Find where the given text appears and provide that cell's center as (x, y) coordinate. 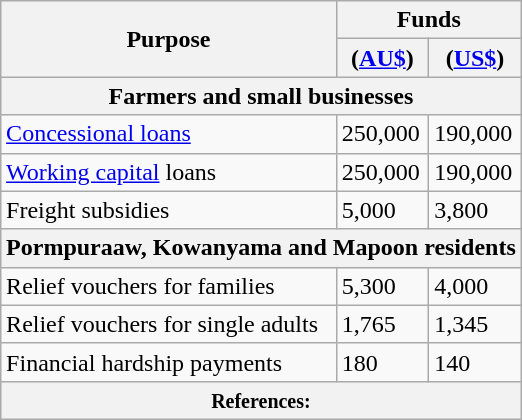
(AU$) (382, 58)
Working capital loans (169, 172)
3,800 (476, 210)
180 (382, 362)
4,000 (476, 286)
1,765 (382, 324)
References: (262, 400)
5,300 (382, 286)
Pormpuraaw, Kowanyama and Mapoon residents (262, 248)
Purpose (169, 39)
Freight subsidies (169, 210)
Concessional loans (169, 134)
1,345 (476, 324)
Relief vouchers for single adults (169, 324)
Funds (428, 20)
Financial hardship payments (169, 362)
Farmers and small businesses (262, 96)
Relief vouchers for families (169, 286)
140 (476, 362)
5,000 (382, 210)
(US$) (476, 58)
